Search for the cell housing the specified text and yield its [X, Y] center coordinate. 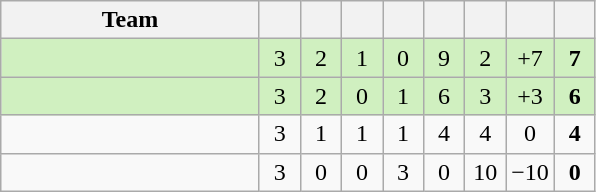
10 [486, 172]
+7 [530, 58]
+3 [530, 96]
Team [130, 20]
9 [444, 58]
−10 [530, 172]
7 [574, 58]
